Extract the (X, Y) coordinate from the center of the cell holding the provided text.  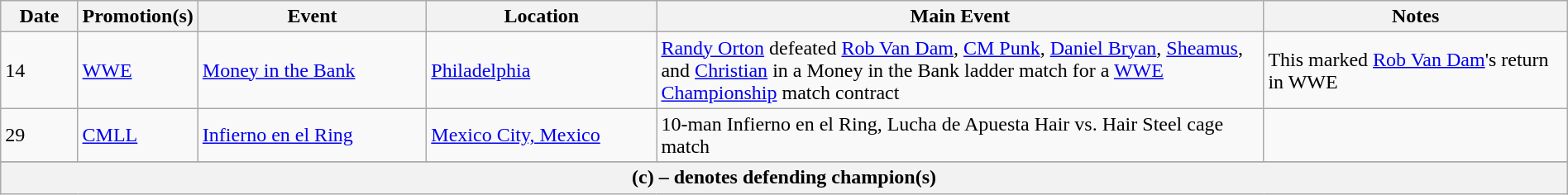
CMLL (137, 136)
14 (40, 70)
Event (312, 17)
Infierno en el Ring (312, 136)
(c) – denotes defending champion(s) (784, 178)
Money in the Bank (312, 70)
WWE (137, 70)
10-man Infierno en el Ring, Lucha de Apuesta Hair vs. Hair Steel cage match (960, 136)
This marked Rob Van Dam's return in WWE (1416, 70)
Mexico City, Mexico (542, 136)
Notes (1416, 17)
29 (40, 136)
Philadelphia (542, 70)
Location (542, 17)
Promotion(s) (137, 17)
Date (40, 17)
Main Event (960, 17)
